Pinpoint the cell where the given text exists, returning its (X, Y) midpoint coordinate. 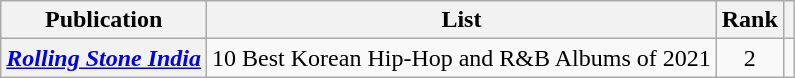
2 (750, 58)
List (462, 20)
Publication (104, 20)
Rank (750, 20)
10 Best Korean Hip-Hop and R&B Albums of 2021 (462, 58)
Rolling Stone India (104, 58)
